Detect which cell encompasses the target text, then output its [x, y] center coordinate. 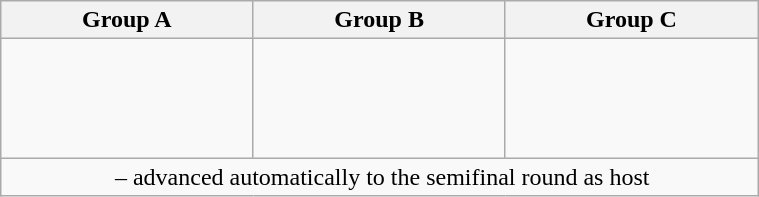
Group B [379, 20]
Group C [631, 20]
Group A [127, 20]
– advanced automatically to the semifinal round as host [380, 177]
